Extract the (x, y) coordinate from the center of the cell holding the provided text.  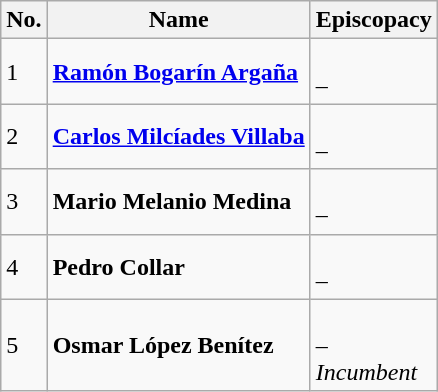
5 (24, 345)
Carlos Milcíades Villaba (178, 136)
Ramón Bogarín Argaña (178, 72)
No. (24, 20)
1 (24, 72)
–Incumbent (374, 345)
2 (24, 136)
Mario Melanio Medina (178, 202)
Osmar López Benítez (178, 345)
Episcopacy (374, 20)
4 (24, 266)
3 (24, 202)
Name (178, 20)
Pedro Collar (178, 266)
